From the cell containing the given text, extract its center point as [x, y] coordinate. 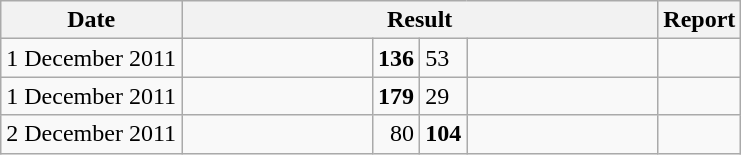
Date [92, 20]
53 [444, 58]
80 [396, 134]
104 [444, 134]
Report [700, 20]
136 [396, 58]
29 [444, 96]
179 [396, 96]
2 December 2011 [92, 134]
Result [420, 20]
